Extract the [X, Y] coordinate from the center of the cell holding the provided text.  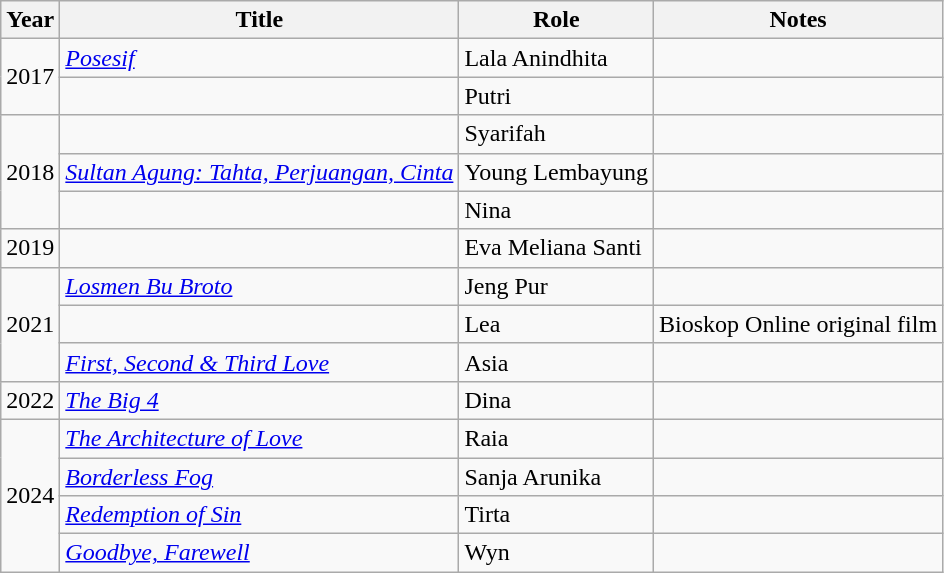
Wyn [556, 553]
Nina [556, 210]
Tirta [556, 515]
Losmen Bu Broto [260, 286]
First, Second & Third Love [260, 362]
Notes [798, 20]
The Architecture of Love [260, 438]
Raia [556, 438]
Asia [556, 362]
2017 [30, 77]
Bioskop Online original film [798, 324]
Year [30, 20]
Posesif [260, 58]
2018 [30, 172]
Goodbye, Farewell [260, 553]
Title [260, 20]
Syarifah [556, 134]
Dina [556, 400]
Sanja Arunika [556, 477]
Lea [556, 324]
Jeng Pur [556, 286]
2024 [30, 495]
Role [556, 20]
2022 [30, 400]
Sultan Agung: Tahta, Perjuangan, Cinta [260, 172]
Lala Anindhita [556, 58]
Eva Meliana Santi [556, 248]
The Big 4 [260, 400]
Redemption of Sin [260, 515]
Borderless Fog [260, 477]
2019 [30, 248]
2021 [30, 324]
Putri [556, 96]
Young Lembayung [556, 172]
